From the cell containing the given text, extract its center point as [X, Y] coordinate. 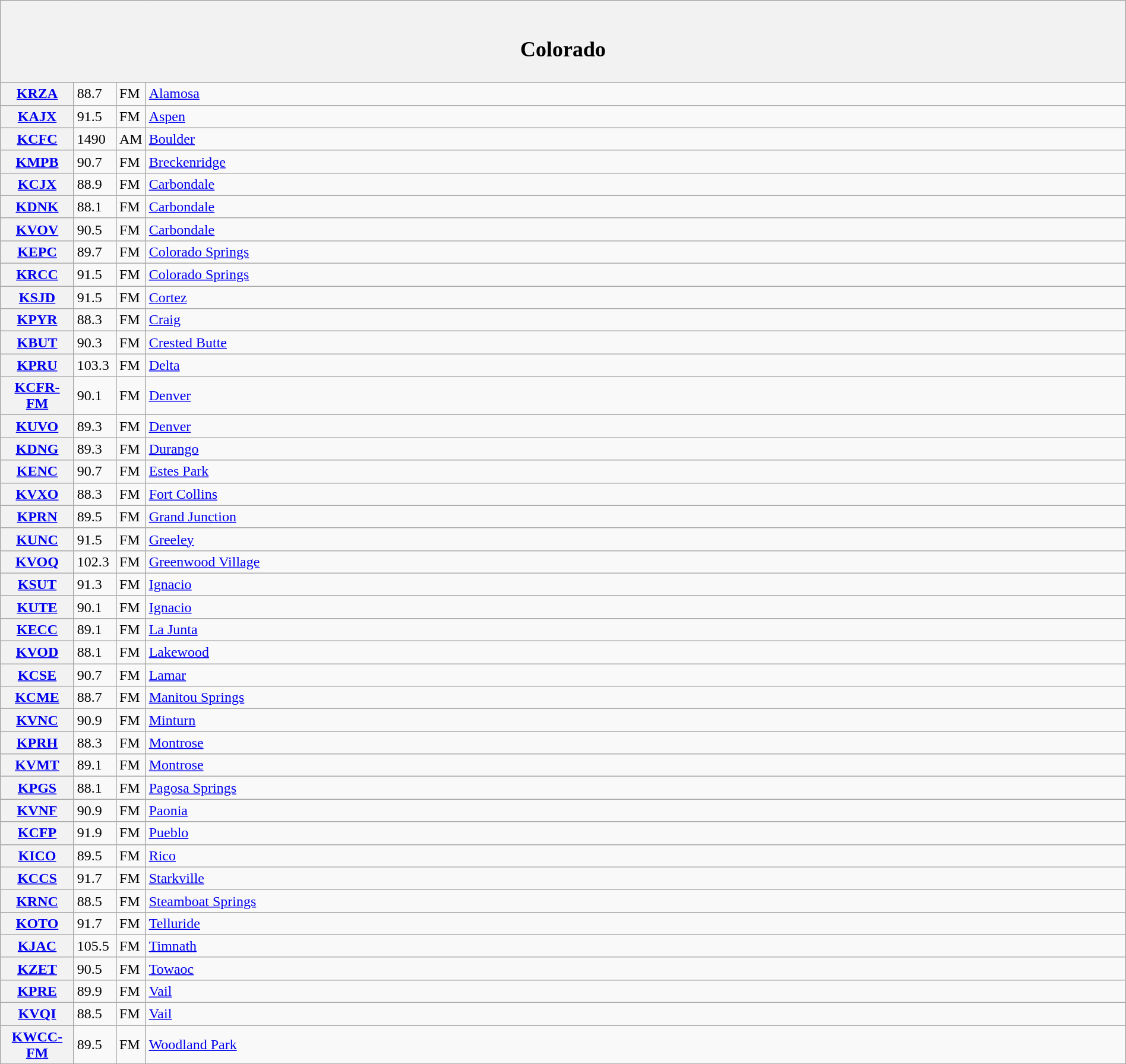
KPRU [37, 365]
KPYR [37, 320]
AM [131, 139]
KPGS [37, 788]
KECC [37, 629]
Colorado [563, 42]
KCFP [37, 833]
KVOD [37, 653]
KVQI [37, 1014]
Durango [635, 449]
KCCS [37, 878]
KICO [37, 856]
KDNG [37, 449]
Lakewood [635, 653]
Telluride [635, 923]
KDNK [37, 207]
KEPC [37, 252]
KPRH [37, 743]
Delta [635, 365]
103.3 [95, 365]
KBUT [37, 343]
Rico [635, 856]
KRCC [37, 275]
KAJX [37, 116]
Woodland Park [635, 1045]
Fort Collins [635, 494]
KUNC [37, 539]
KVNC [37, 720]
Paonia [635, 810]
Craig [635, 320]
89.9 [95, 991]
KPRE [37, 991]
Breckenridge [635, 161]
Steamboat Springs [635, 901]
91.3 [95, 584]
KRNC [37, 901]
KCSE [37, 675]
KVXO [37, 494]
KZET [37, 968]
Estes Park [635, 471]
Starkville [635, 878]
KCJX [37, 184]
KSUT [37, 584]
KSJD [37, 297]
Cortez [635, 297]
KENC [37, 471]
105.5 [95, 946]
KVOV [37, 229]
Greeley [635, 539]
KOTO [37, 923]
KUVO [37, 426]
Alamosa [635, 94]
KCFC [37, 139]
KRZA [37, 94]
KPRN [37, 517]
90.3 [95, 343]
1490 [95, 139]
91.9 [95, 833]
KVNF [37, 810]
89.7 [95, 252]
Minturn [635, 720]
KUTE [37, 607]
La Junta [635, 629]
Pueblo [635, 833]
Timnath [635, 946]
Towaoc [635, 968]
Aspen [635, 116]
Grand Junction [635, 517]
Greenwood Village [635, 562]
KVOQ [37, 562]
KMPB [37, 161]
KWCC-FM [37, 1045]
Manitou Springs [635, 698]
Lamar [635, 675]
Pagosa Springs [635, 788]
102.3 [95, 562]
KVMT [37, 765]
Crested Butte [635, 343]
Boulder [635, 139]
KJAC [37, 946]
88.9 [95, 184]
KCME [37, 698]
KCFR-FM [37, 395]
